Pinpoint the cell where the given text exists, returning its (X, Y) midpoint coordinate. 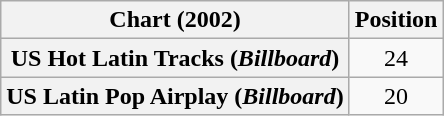
24 (396, 58)
20 (396, 96)
US Latin Pop Airplay (Billboard) (175, 96)
Position (396, 20)
Chart (2002) (175, 20)
US Hot Latin Tracks (Billboard) (175, 58)
